Capture the cell that displays the provided text and extract its [X, Y] central coordinate. 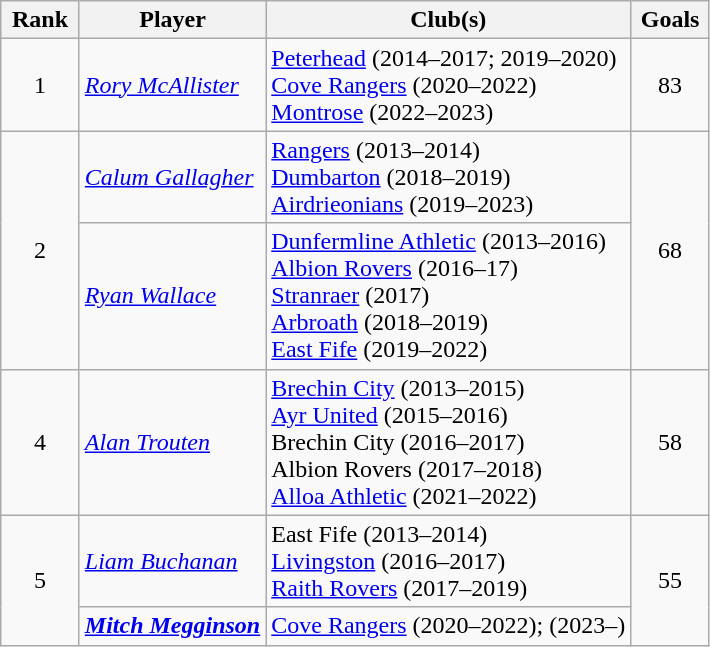
Liam Buchanan [172, 561]
2 [40, 250]
Alan Trouten [172, 442]
Brechin City (2013–2015)Ayr United (2015–2016)Brechin City (2016–2017)Albion Rovers (2017–2018)Alloa Athletic (2021–2022) [448, 442]
Club(s) [448, 20]
Cove Rangers (2020–2022); (2023–) [448, 626]
Goals [670, 20]
Calum Gallagher [172, 177]
4 [40, 442]
Dunfermline Athletic (2013–2016)Albion Rovers (2016–17)Stranraer (2017)Arbroath (2018–2019)East Fife (2019–2022) [448, 296]
Ryan Wallace [172, 296]
Rangers (2013–2014)Dumbarton (2018–2019)Airdrieonians (2019–2023) [448, 177]
5 [40, 580]
Peterhead (2014–2017; 2019–2020)Cove Rangers (2020–2022)Montrose (2022–2023) [448, 85]
1 [40, 85]
Rank [40, 20]
83 [670, 85]
East Fife (2013–2014)Livingston (2016–2017)Raith Rovers (2017–2019) [448, 561]
55 [670, 580]
58 [670, 442]
Player [172, 20]
68 [670, 250]
Rory McAllister [172, 85]
Mitch Megginson [172, 626]
